Capture the cell that displays the provided text and extract its [x, y] central coordinate. 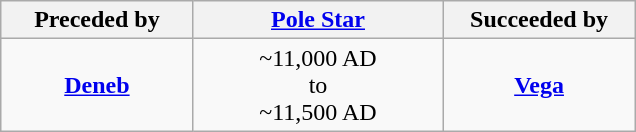
Pole Star [318, 20]
Preceded by [96, 20]
Vega [540, 85]
Succeeded by [540, 20]
~11,000 AD to ~11,500 AD [318, 85]
Deneb [96, 85]
